Return [X, Y] of the center of cell containing provided text 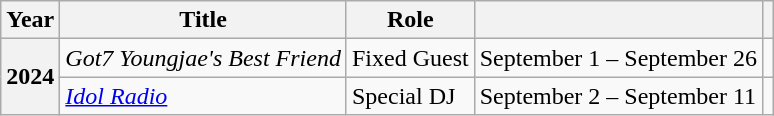
Special DJ [410, 96]
Title [204, 20]
Role [410, 20]
Idol Radio [204, 96]
Got7 Youngjae's Best Friend [204, 58]
Fixed Guest [410, 58]
2024 [30, 77]
September 1 – September 26 [618, 58]
September 2 – September 11 [618, 96]
Year [30, 20]
